Return (X, Y) of the center of cell containing provided text 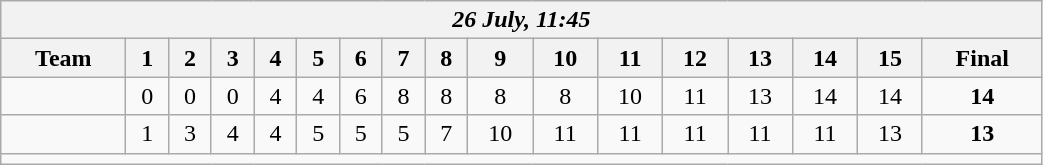
2 (190, 58)
15 (890, 58)
26 July, 11:45 (522, 20)
9 (500, 58)
Team (64, 58)
12 (696, 58)
Final (982, 58)
